Identify which cell holds the provided text, then report its [x, y] central coordinate. 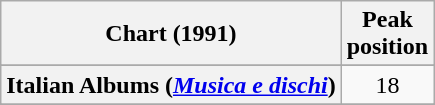
Chart (1991) [171, 34]
Italian Albums (Musica e dischi) [171, 85]
18 [387, 85]
Peakposition [387, 34]
